Identify which cell holds the provided text, then report its (X, Y) central coordinate. 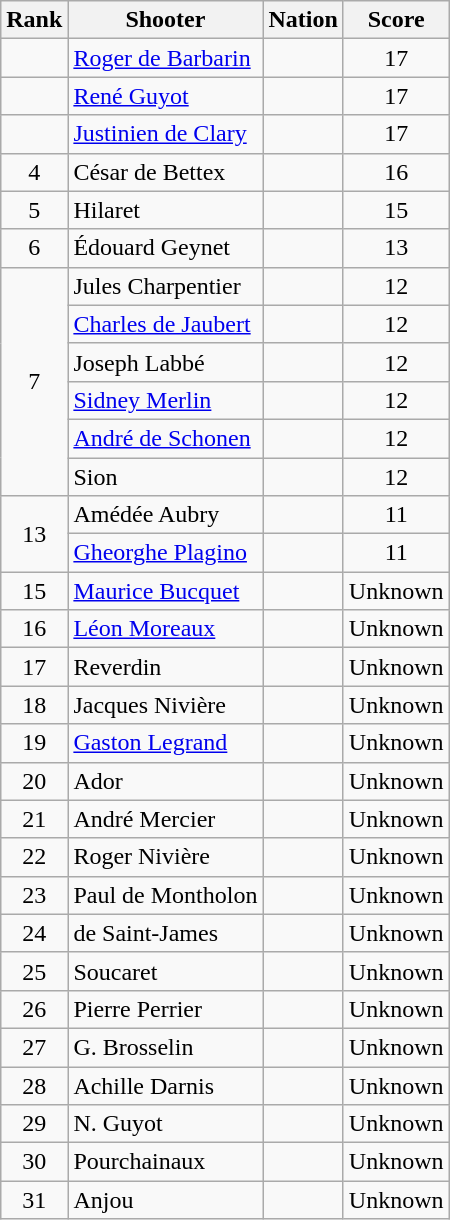
26 (34, 1009)
Rank (34, 20)
Pierre Perrier (166, 1009)
Justinien de Clary (166, 134)
20 (34, 781)
19 (34, 743)
André Mercier (166, 819)
Nation (303, 20)
Charles de Jaubert (166, 324)
27 (34, 1047)
21 (34, 819)
28 (34, 1085)
Jules Charpentier (166, 286)
22 (34, 857)
Sion (166, 477)
23 (34, 895)
6 (34, 248)
Score (396, 20)
Roger de Barbarin (166, 58)
Reverdin (166, 667)
Joseph Labbé (166, 362)
Hilaret (166, 210)
Shooter (166, 20)
César de Bettex (166, 172)
29 (34, 1124)
André de Schonen (166, 438)
Gheorghe Plagino (166, 553)
N. Guyot (166, 1124)
5 (34, 210)
Gaston Legrand (166, 743)
Maurice Bucquet (166, 591)
Achille Darnis (166, 1085)
Anjou (166, 1200)
Amédée Aubry (166, 515)
Jacques Nivière (166, 705)
25 (34, 971)
G. Brosselin (166, 1047)
4 (34, 172)
30 (34, 1162)
Léon Moreaux (166, 629)
de Saint-James (166, 933)
Pourchainaux (166, 1162)
René Guyot (166, 96)
18 (34, 705)
24 (34, 933)
7 (34, 381)
Édouard Geynet (166, 248)
Ador (166, 781)
Soucaret (166, 971)
Paul de Montholon (166, 895)
31 (34, 1200)
Sidney Merlin (166, 400)
Roger Nivière (166, 857)
